Locate the cell with the specified text and output its (x, y) center coordinate. 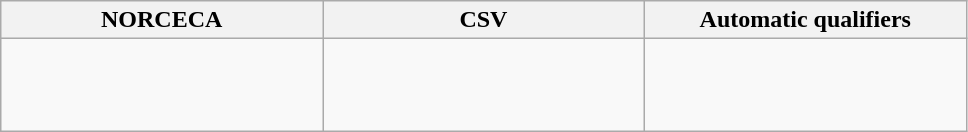
CSV (484, 20)
Automatic qualifiers (805, 20)
NORCECA (162, 20)
